Locate the cell with the specified text and output its [x, y] center coordinate. 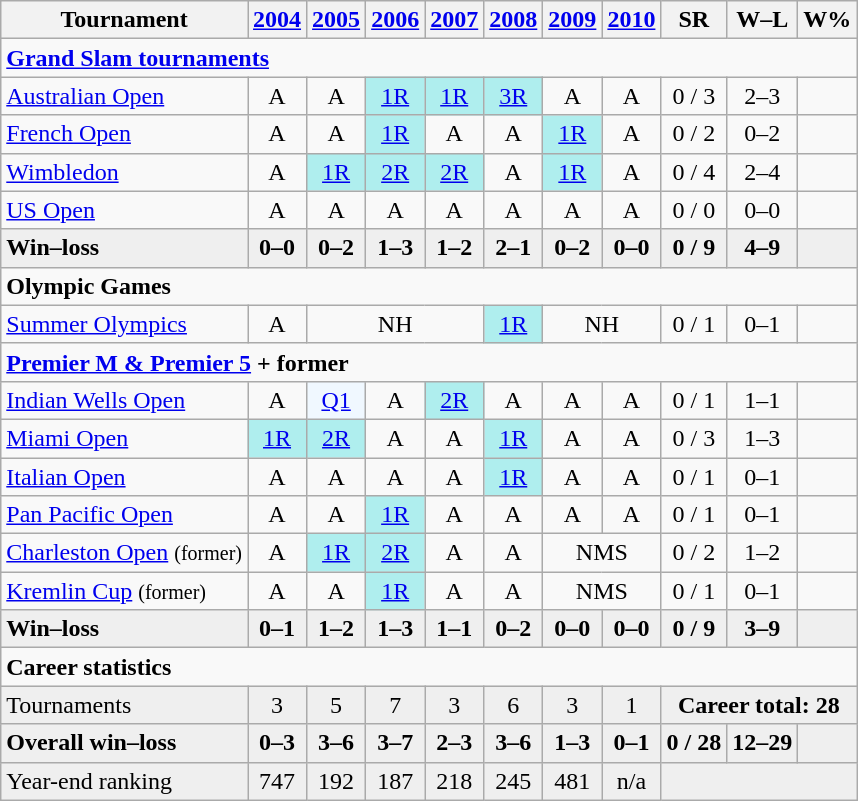
3–9 [762, 629]
187 [396, 781]
Career statistics [429, 667]
218 [454, 781]
0 / 0 [694, 210]
4–9 [762, 248]
2009 [572, 20]
481 [572, 781]
n/a [632, 781]
Pan Pacific Open [124, 515]
2010 [632, 20]
Premier M & Premier 5 + former [429, 362]
Indian Wells Open [124, 400]
Tournament [124, 20]
7 [396, 705]
French Open [124, 134]
Charleston Open (former) [124, 553]
2007 [454, 20]
2–4 [762, 172]
Miami Open [124, 438]
Italian Open [124, 477]
2–1 [514, 248]
0 / 28 [694, 743]
3–7 [396, 743]
Kremlin Cup (former) [124, 591]
2005 [336, 20]
Wimbledon [124, 172]
Tournaments [124, 705]
192 [336, 781]
5 [336, 705]
Career total: 28 [759, 705]
US Open [124, 210]
2008 [514, 20]
1 [632, 705]
6 [514, 705]
3R [514, 96]
2004 [278, 20]
Q1 [336, 400]
W–L [762, 20]
Year-end ranking [124, 781]
Olympic Games [429, 286]
0–3 [278, 743]
Australian Open [124, 96]
2006 [396, 20]
Overall win–loss [124, 743]
245 [514, 781]
SR [694, 20]
Summer Olympics [124, 324]
12–29 [762, 743]
Grand Slam tournaments [429, 58]
W% [828, 20]
747 [278, 781]
0 / 4 [694, 172]
